Identify which cell holds the provided text, then report its (X, Y) central coordinate. 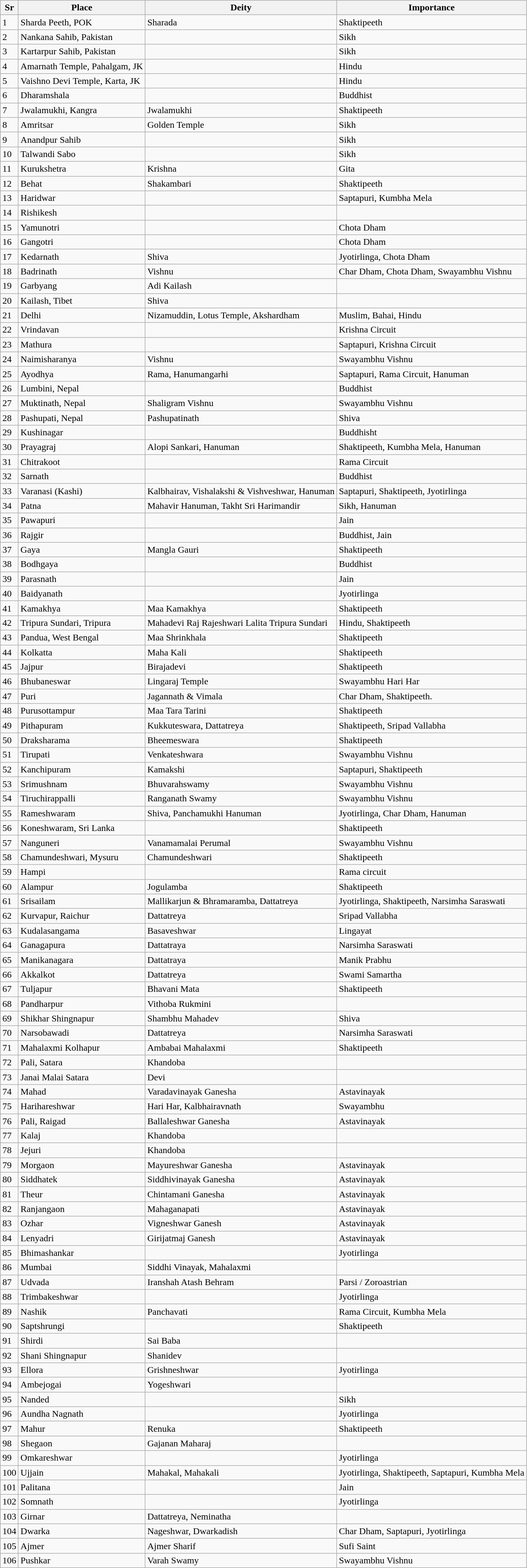
Buddhisht (432, 433)
Saptapuri, Shaktipeeth, Jyotirlinga (432, 491)
Vrindavan (82, 330)
Jyotirlinga, Char Dham, Hanuman (432, 813)
Hindu, Shaktipeeth (432, 623)
100 (9, 1473)
Mahavir Hanuman, Takht Sri Harimandir (241, 506)
1 (9, 22)
67 (9, 989)
Krishna (241, 169)
Siddhatek (82, 1180)
86 (9, 1267)
Nankana Sahib, Pakistan (82, 37)
28 (9, 418)
Saptapuri, Kumbha Mela (432, 198)
Vithoba Rukmini (241, 1004)
Amritsar (82, 125)
Kanchipuram (82, 769)
Srisailam (82, 901)
Ujjain (82, 1473)
82 (9, 1209)
77 (9, 1136)
Purusottampur (82, 711)
Lingayat (432, 931)
Garbyang (82, 286)
Rajgir (82, 535)
Shegaon (82, 1443)
Jwalamukhi, Kangra (82, 110)
Aundha Nagnath (82, 1414)
Kushinagar (82, 433)
Gangotri (82, 242)
Alampur (82, 886)
Draksharama (82, 740)
12 (9, 184)
Char Dham, Saptapuri, Jyotirlinga (432, 1531)
17 (9, 257)
59 (9, 872)
Trimbakeshwar (82, 1297)
99 (9, 1458)
33 (9, 491)
Mallikarjun & Bhramaramba, Dattatreya (241, 901)
Basaveshwar (241, 931)
106 (9, 1560)
Muktinath, Nepal (82, 403)
Siddhi Vinayak, Mahalaxmi (241, 1267)
Girnar (82, 1516)
62 (9, 916)
Talwandi Sabo (82, 154)
13 (9, 198)
Udvada (82, 1282)
Baidyanath (82, 593)
Maa Kamakhya (241, 608)
105 (9, 1546)
Sufi Saint (432, 1546)
Mahur (82, 1429)
98 (9, 1443)
56 (9, 828)
23 (9, 344)
Sai Baba (241, 1341)
Somnath (82, 1502)
Kamakshi (241, 769)
Bhavani Mata (241, 989)
Krishna Circuit (432, 330)
Bhubaneswar (82, 682)
Mumbai (82, 1267)
Yamunotri (82, 227)
2 (9, 37)
Behat (82, 184)
66 (9, 975)
Grishneshwar (241, 1370)
Pawapuri (82, 520)
Chintamani Ganesha (241, 1194)
Kukkuteswara, Dattatreya (241, 725)
31 (9, 462)
Girijatmaj Ganesh (241, 1238)
Swayambhu (432, 1106)
Mahadevi Raj Rajeshwari Lalita Tripura Sundari (241, 623)
58 (9, 857)
Kamakhya (82, 608)
Srimushnam (82, 784)
72 (9, 1062)
Siddhivinayak Ganesha (241, 1180)
60 (9, 886)
Sarnath (82, 476)
Swayambhu Hari Har (432, 682)
102 (9, 1502)
Gaya (82, 550)
41 (9, 608)
65 (9, 960)
Haridwar (82, 198)
19 (9, 286)
11 (9, 169)
71 (9, 1048)
48 (9, 711)
Lumbini, Nepal (82, 388)
Theur (82, 1194)
Mangla Gauri (241, 550)
89 (9, 1311)
Nizamuddin, Lotus Temple, Akshardham (241, 315)
Bhimashankar (82, 1253)
Ambabai Mahalaxmi (241, 1048)
16 (9, 242)
Nanded (82, 1399)
26 (9, 388)
Chamundeshwari (241, 857)
Narsobawadi (82, 1033)
42 (9, 623)
Varadavinayak Ganesha (241, 1092)
Saptshrungi (82, 1326)
Shaktipeeth, Kumbha Mela, Hanuman (432, 447)
Prayagraj (82, 447)
Pali, Raigad (82, 1121)
87 (9, 1282)
Jagannath & Vimala (241, 696)
Shikhar Shingnapur (82, 1018)
Jejuri (82, 1150)
Nanguneri (82, 843)
Char Dham, Chota Dham, Swayambhu Vishnu (432, 271)
Place (82, 8)
44 (9, 652)
101 (9, 1487)
Amarnath Temple, Pahalgam, JK (82, 66)
Maha Kali (241, 652)
Pashupatinath (241, 418)
Palitana (82, 1487)
Jyotirlinga, Chota Dham (432, 257)
Jajpur (82, 667)
75 (9, 1106)
79 (9, 1165)
52 (9, 769)
Vaishno Devi Temple, Karta, JK (82, 81)
73 (9, 1077)
18 (9, 271)
93 (9, 1370)
Chamundeshwari, Mysuru (82, 857)
8 (9, 125)
6 (9, 95)
Shambhu Mahadev (241, 1018)
Mathura (82, 344)
Dattatreya, Neminatha (241, 1516)
83 (9, 1224)
36 (9, 535)
80 (9, 1180)
85 (9, 1253)
Shaktipeeth, Sripad Vallabha (432, 725)
38 (9, 564)
45 (9, 667)
Kedarnath (82, 257)
90 (9, 1326)
92 (9, 1355)
Rameshwaram (82, 813)
Kolkatta (82, 652)
Iranshah Atash Behram (241, 1282)
3 (9, 52)
Sikh, Hanuman (432, 506)
32 (9, 476)
Saptapuri, Rama Circuit, Hanuman (432, 374)
4 (9, 66)
Rama, Hanumangarhi (241, 374)
57 (9, 843)
55 (9, 813)
Swami Samartha (432, 975)
Alopi Sankari, Hanuman (241, 447)
Jogulamba (241, 886)
Bhuvarahswamy (241, 784)
Mahalaxmi Kolhapur (82, 1048)
Ajmer Sharif (241, 1546)
Birajadevi (241, 667)
Hari Har, Kalbhairavnath (241, 1106)
84 (9, 1238)
Buddhist, Jain (432, 535)
54 (9, 799)
Varanasi (Kashi) (82, 491)
47 (9, 696)
Tiruchirappalli (82, 799)
Badrinath (82, 271)
Mayureshwar Ganesha (241, 1165)
14 (9, 213)
Pushkar (82, 1560)
68 (9, 1004)
20 (9, 301)
Rama Circuit (432, 462)
Char Dham, Shaktipeeth. (432, 696)
69 (9, 1018)
Muslim, Bahai, Hindu (432, 315)
Renuka (241, 1429)
Ranjangaon (82, 1209)
46 (9, 682)
Kalaj (82, 1136)
43 (9, 637)
Gita (432, 169)
97 (9, 1429)
Ajmer (82, 1546)
Rishikesh (82, 213)
Mahakal, Mahakali (241, 1473)
Bodhgaya (82, 564)
104 (9, 1531)
Kalbhairav, Vishalakshi & Vishveshwar, Hanuman (241, 491)
Adi Kailash (241, 286)
Ganagapura (82, 945)
5 (9, 81)
Shanidev (241, 1355)
88 (9, 1297)
Shakambari (241, 184)
Morgaon (82, 1165)
21 (9, 315)
Shaligram Vishnu (241, 403)
Pandua, West Bengal (82, 637)
Importance (432, 8)
Panchavati (241, 1311)
Maa Shrinkhala (241, 637)
Anandpur Sahib (82, 139)
9 (9, 139)
74 (9, 1092)
Delhi (82, 315)
Hampi (82, 872)
Dwarka (82, 1531)
Tirupati (82, 755)
Rama circuit (432, 872)
Parsi / Zoroastrian (432, 1282)
Maa Tara Tarini (241, 711)
Puri (82, 696)
Shirdi (82, 1341)
Sripad Vallabha (432, 916)
Lenyadri (82, 1238)
37 (9, 550)
78 (9, 1150)
Mahad (82, 1092)
Tripura Sundari, Tripura (82, 623)
34 (9, 506)
Janai Malai Satara (82, 1077)
25 (9, 374)
Ayodhya (82, 374)
50 (9, 740)
94 (9, 1385)
Ozhar (82, 1224)
70 (9, 1033)
Manik Prabhu (432, 960)
Yogeshwari (241, 1385)
Ranganath Swamy (241, 799)
64 (9, 945)
Varah Swamy (241, 1560)
Venkateshwara (241, 755)
53 (9, 784)
Tuljapur (82, 989)
7 (9, 110)
Vanamamalai Perumal (241, 843)
81 (9, 1194)
Sharda Peeth, POK (82, 22)
40 (9, 593)
61 (9, 901)
Akkalkot (82, 975)
10 (9, 154)
Sr (9, 8)
Saptapuri, Krishna Circuit (432, 344)
Naimisharanya (82, 359)
Pali, Satara (82, 1062)
Shani Shingnapur (82, 1355)
Saptapuri, Shaktipeeth (432, 769)
76 (9, 1121)
49 (9, 725)
Kurvapur, Raichur (82, 916)
51 (9, 755)
Dharamshala (82, 95)
103 (9, 1516)
63 (9, 931)
Kurukshetra (82, 169)
29 (9, 433)
Vigneshwar Ganesh (241, 1224)
Jyotirlinga, Shaktipeeth, Saptapuri, Kumbha Mela (432, 1473)
Parasnath (82, 579)
Jyotirlinga, Shaktipeeth, Narsimha Saraswati (432, 901)
Devi (241, 1077)
Koneshwaram, Sri Lanka (82, 828)
Ambejogai (82, 1385)
Manikanagara (82, 960)
Sharada (241, 22)
Shiva, Panchamukhi Hanuman (241, 813)
Patna (82, 506)
Nageshwar, Dwarkadish (241, 1531)
Gajanan Maharaj (241, 1443)
15 (9, 227)
Kailash, Tibet (82, 301)
Harihareshwar (82, 1106)
Kudalasangama (82, 931)
Lingaraj Temple (241, 682)
27 (9, 403)
Bheemeswara (241, 740)
24 (9, 359)
91 (9, 1341)
35 (9, 520)
Kartarpur Sahib, Pakistan (82, 52)
95 (9, 1399)
Pandharpur (82, 1004)
Jwalamukhi (241, 110)
Nashik (82, 1311)
Rama Circuit, Kumbha Mela (432, 1311)
39 (9, 579)
96 (9, 1414)
22 (9, 330)
Ballaleshwar Ganesha (241, 1121)
Deity (241, 8)
Ellora (82, 1370)
Omkareshwar (82, 1458)
Pithapuram (82, 725)
Pashupati, Nepal (82, 418)
Golden Temple (241, 125)
Mahaganapati (241, 1209)
Chitrakoot (82, 462)
30 (9, 447)
